From the cell containing the given text, extract its center point as (X, Y) coordinate. 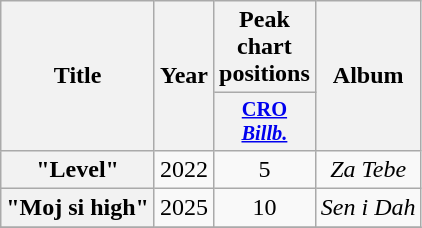
Peak chart positions (265, 47)
Album (368, 76)
10 (265, 208)
Year (184, 76)
Za Tebe (368, 169)
CROBillb. (265, 122)
2022 (184, 169)
Title (78, 76)
"Level" (78, 169)
2025 (184, 208)
Sen i Dah (368, 208)
5 (265, 169)
"Moj si high" (78, 208)
